For the text-containing cell, return its midpoint in [x, y] coordinate format. 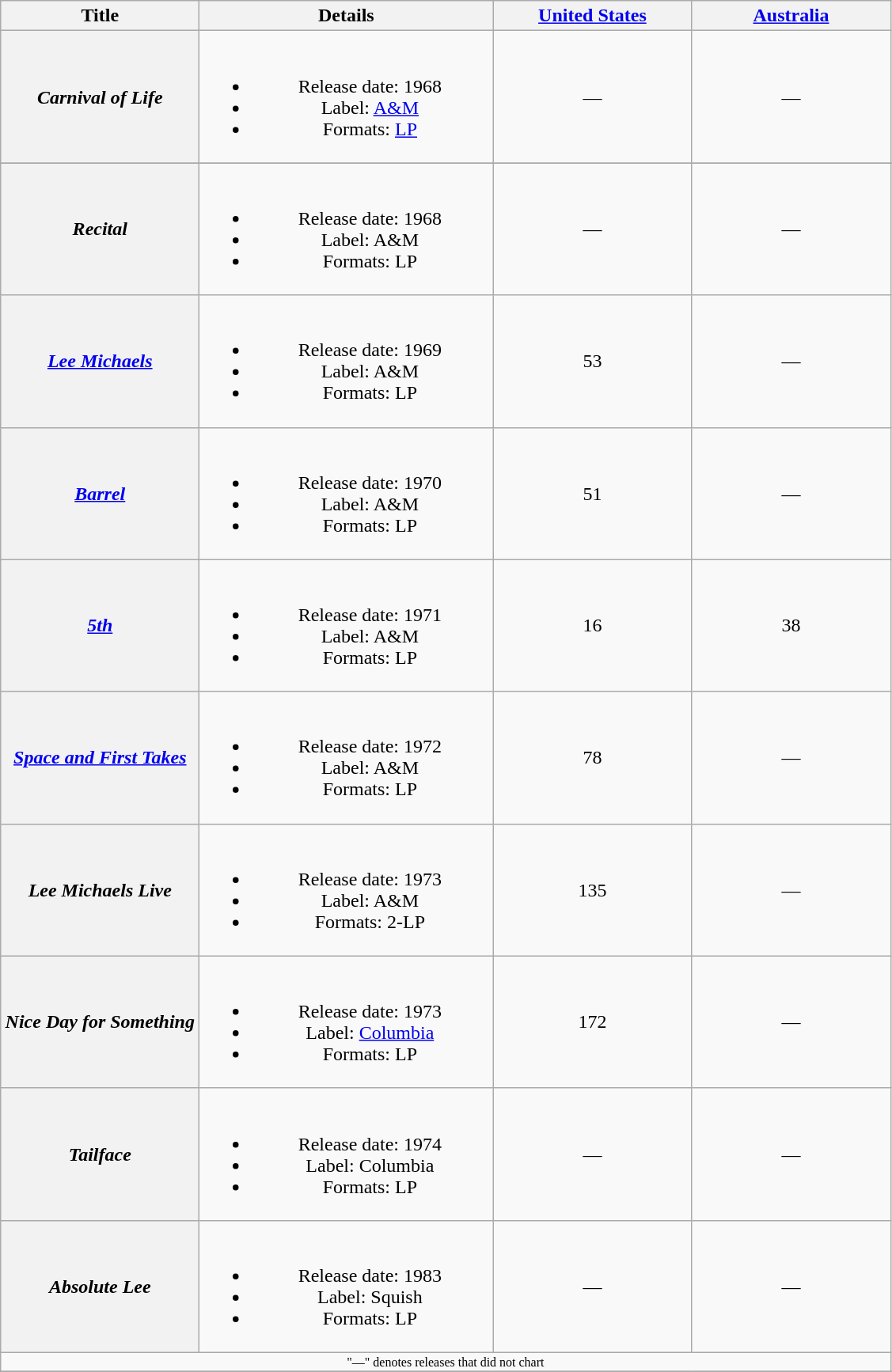
United States [592, 16]
16 [592, 625]
Release date: 1973Label: ColumbiaFormats: LP [347, 1022]
Details [347, 16]
Release date: 1969Label: A&MFormats: LP [347, 361]
Recital [100, 229]
Release date: 1970Label: A&MFormats: LP [347, 494]
78 [592, 758]
Release date: 1972Label: A&MFormats: LP [347, 758]
Nice Day for Something [100, 1022]
38 [791, 625]
Release date: 1974Label: ColumbiaFormats: LP [347, 1154]
172 [592, 1022]
Release date: 1973Label: A&MFormats: 2-LP [347, 889]
135 [592, 889]
51 [592, 494]
Space and First Takes [100, 758]
Lee Michaels Live [100, 889]
Tailface [100, 1154]
Barrel [100, 494]
Carnival of Life [100, 97]
5th [100, 625]
Release date: 1983Label: SquishFormats: LP [347, 1287]
53 [592, 361]
Australia [791, 16]
Lee Michaels [100, 361]
Absolute Lee [100, 1287]
"—" denotes releases that did not chart [446, 1362]
Release date: 1971Label: A&MFormats: LP [347, 625]
Title [100, 16]
